Locate the cell with the specified text and output its [x, y] center coordinate. 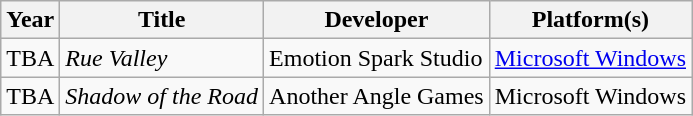
Another Angle Games [377, 96]
Emotion Spark Studio [377, 58]
Developer [377, 20]
Platform(s) [590, 20]
Shadow of the Road [162, 96]
Title [162, 20]
Rue Valley [162, 58]
Year [30, 20]
